Locate the cell with the specified text and output its (x, y) center coordinate. 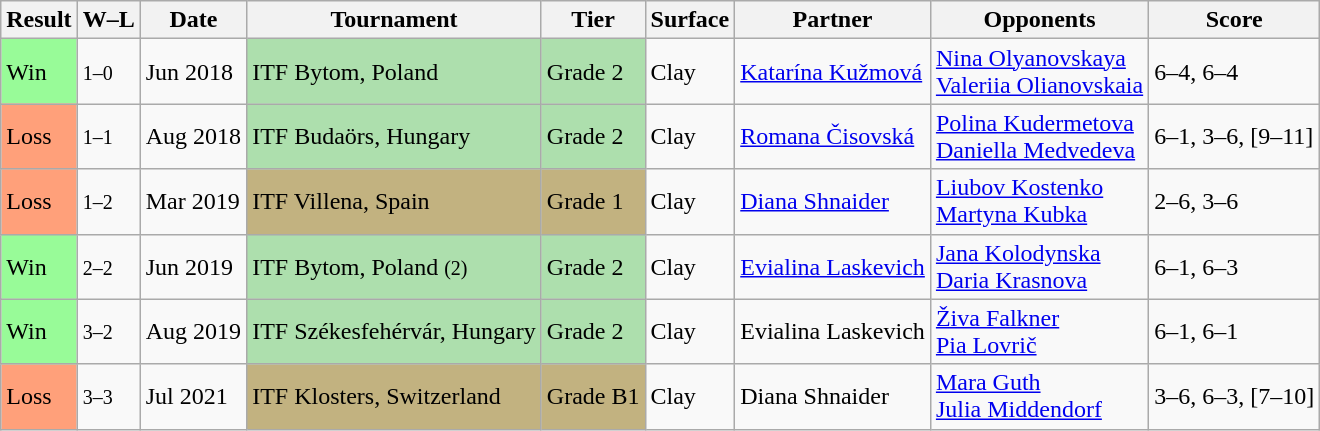
Surface (690, 20)
3–3 (108, 396)
Tournament (394, 20)
3–6, 6–3, [7–10] (1234, 396)
Mara Guth Julia Middendorf (1039, 396)
Nina Olyanovskaya Valeriia Olianovskaia (1039, 72)
1–2 (108, 202)
Polina Kudermetova Daniella Medvedeva (1039, 136)
Opponents (1039, 20)
ITF Villena, Spain (394, 202)
Tier (593, 20)
Jana Kolodynska Daria Krasnova (1039, 266)
ITF Budaörs, Hungary (394, 136)
Mar 2019 (193, 202)
6–1, 6–3 (1234, 266)
Živa Falkner Pia Lovrič (1039, 332)
2–2 (108, 266)
1–1 (108, 136)
Aug 2019 (193, 332)
W–L (108, 20)
Katarína Kužmová (833, 72)
ITF Székesfehérvár, Hungary (394, 332)
Jun 2018 (193, 72)
3–2 (108, 332)
Jun 2019 (193, 266)
6–1, 3–6, [9–11] (1234, 136)
Grade 1 (593, 202)
Jul 2021 (193, 396)
Liubov Kostenko Martyna Kubka (1039, 202)
ITF Bytom, Poland (394, 72)
ITF Klosters, Switzerland (394, 396)
Romana Čisovská (833, 136)
2–6, 3–6 (1234, 202)
1–0 (108, 72)
Aug 2018 (193, 136)
Result (39, 20)
6–1, 6–1 (1234, 332)
Partner (833, 20)
Grade B1 (593, 396)
Score (1234, 20)
6–4, 6–4 (1234, 72)
Date (193, 20)
ITF Bytom, Poland (2) (394, 266)
